Identify which cell holds the provided text, then report its (x, y) central coordinate. 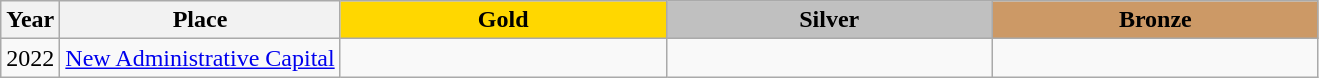
New Administrative Capital (200, 58)
Gold (503, 20)
Silver (829, 20)
Place (200, 20)
2022 (30, 58)
Bronze (1155, 20)
Year (30, 20)
